Find where the given text appears and provide that cell's center as (x, y) coordinate. 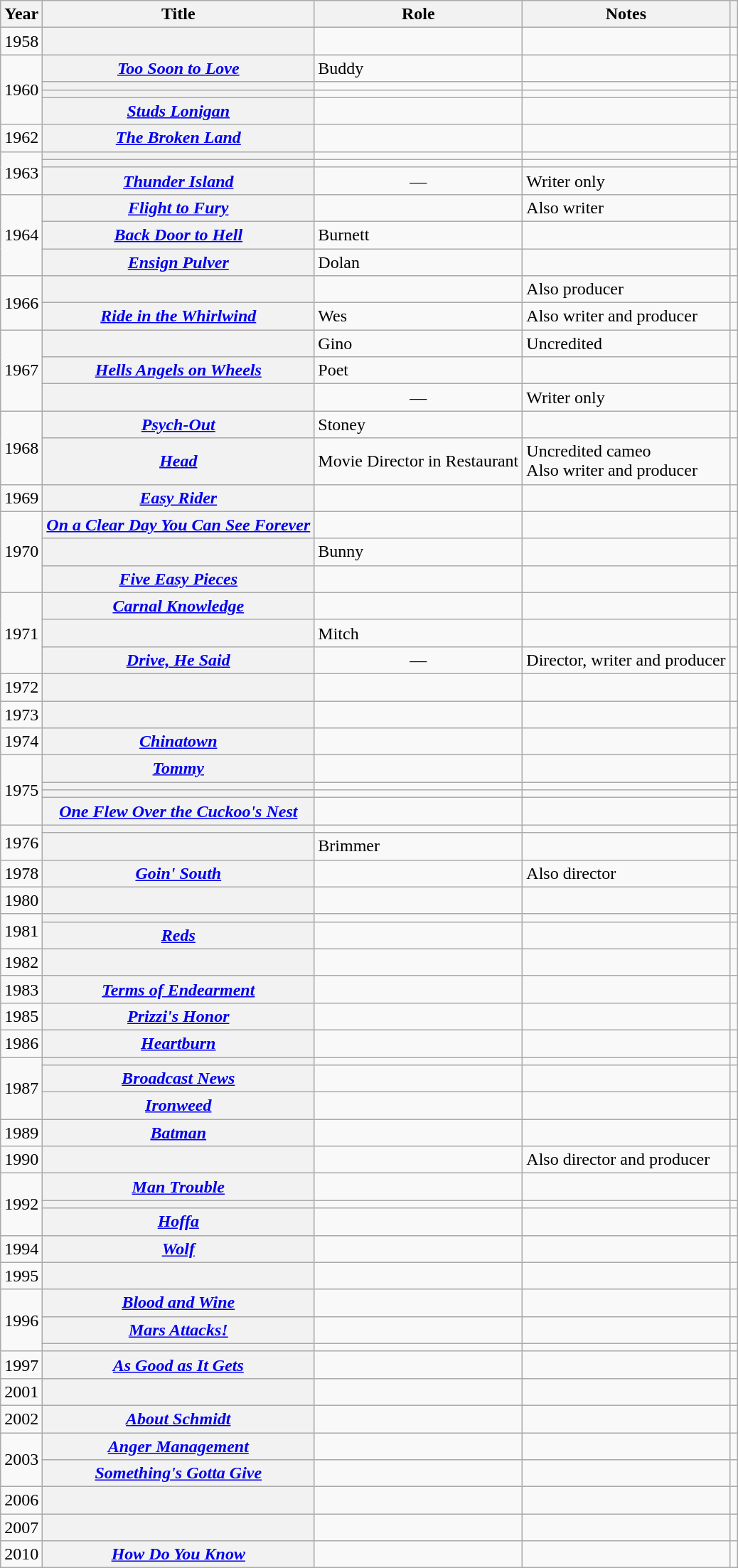
Also producer (626, 289)
Title (178, 14)
2002 (21, 1419)
Thunder Island (178, 181)
One Flew Over the Cuckoo's Nest (178, 811)
Drive, He Said (178, 660)
Broadcast News (178, 1079)
1990 (21, 1160)
Movie Director in Restaurant (418, 461)
How Do You Know (178, 1554)
1995 (21, 1276)
Ironweed (178, 1106)
1981 (21, 932)
Chinatown (178, 742)
Goin' South (178, 873)
Terms of Endearment (178, 989)
Brimmer (418, 846)
Also director and producer (626, 1160)
Role (418, 14)
Ensign Pulver (178, 262)
2001 (21, 1392)
Ride in the Whirlwind (178, 316)
The Broken Land (178, 138)
1962 (21, 138)
On a Clear Day You Can See Forever (178, 525)
1968 (21, 448)
Mitch (418, 633)
Too Soon to Love (178, 68)
Also writer and producer (626, 316)
2003 (21, 1459)
Notes (626, 14)
1971 (21, 633)
Heartburn (178, 1043)
Uncredited (626, 343)
1963 (21, 173)
Wolf (178, 1249)
1985 (21, 1016)
Batman (178, 1133)
Director, writer and producer (626, 660)
Flight to Fury (178, 208)
Hoffa (178, 1222)
Burnett (418, 235)
2007 (21, 1527)
Buddy (418, 68)
Head (178, 461)
Reds (178, 935)
Poet (418, 370)
Carnal Knowledge (178, 606)
Back Door to Hell (178, 235)
Prizzi's Honor (178, 1016)
Mars Attacks! (178, 1330)
1972 (21, 687)
About Schmidt (178, 1419)
Anger Management (178, 1446)
Man Trouble (178, 1187)
Five Easy Pieces (178, 579)
Easy Rider (178, 498)
Tommy (178, 769)
1958 (21, 41)
1973 (21, 715)
Bunny (418, 552)
Also director (626, 873)
1969 (21, 498)
1966 (21, 303)
1967 (21, 370)
As Good as It Gets (178, 1365)
Hells Angels on Wheels (178, 370)
1982 (21, 962)
1996 (21, 1320)
1975 (21, 790)
2010 (21, 1554)
Stoney (418, 425)
1983 (21, 989)
Wes (418, 316)
Also writer (626, 208)
1989 (21, 1133)
1994 (21, 1249)
Year (21, 14)
Studs Lonigan (178, 111)
1970 (21, 552)
1974 (21, 742)
Blood and Wine (178, 1303)
2006 (21, 1500)
1980 (21, 900)
Gino (418, 343)
1986 (21, 1043)
Dolan (418, 262)
1978 (21, 873)
Psych-Out (178, 425)
1992 (21, 1205)
Uncredited cameoAlso writer and producer (626, 461)
1964 (21, 235)
1960 (21, 90)
1987 (21, 1088)
1976 (21, 842)
Something's Gotta Give (178, 1473)
1997 (21, 1365)
